Return (X, Y) of the center of cell containing provided text 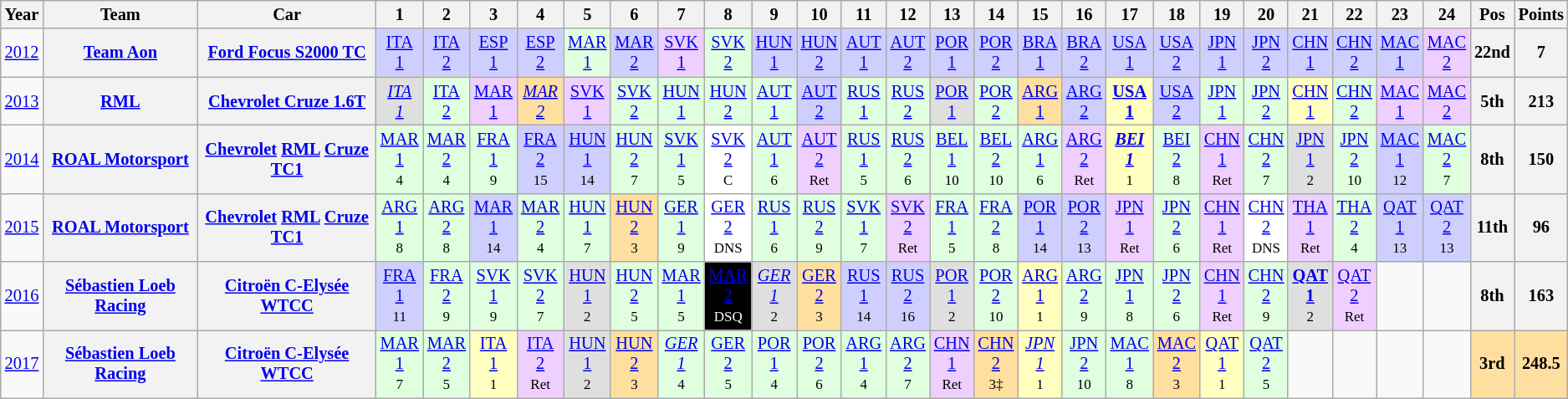
MAR14 (400, 159)
POR12 (952, 296)
ITA2Ret (540, 364)
22nd (1492, 53)
Chevrolet Cruze 1.6T (288, 101)
96 (1541, 228)
20 (1266, 14)
ITA11 (493, 364)
MAR25 (447, 364)
GER14 (681, 364)
16 (1084, 14)
8 (728, 14)
BEI28 (1177, 159)
10 (820, 14)
RUS114 (863, 296)
POR213 (1084, 228)
17 (1130, 14)
5 (587, 14)
CHN2DNS (1266, 228)
MAR17 (400, 364)
SVK19 (493, 296)
ESP1 (493, 53)
21 (1310, 14)
HUN114 (587, 159)
11 (863, 14)
MAR114 (493, 228)
ARG27 (908, 364)
RUS2 (908, 101)
GER2DNS (728, 228)
Points (1541, 14)
Ford Focus S2000 TC (288, 53)
RUS29 (820, 228)
ARG2 (1084, 101)
QAT12 (1310, 296)
ESP2 (540, 53)
FRA111 (400, 296)
RUS16 (774, 228)
Team Aon (120, 53)
RUS15 (863, 159)
ARG18 (400, 228)
POR26 (820, 364)
Pos (1492, 14)
RML (120, 101)
2017 (22, 364)
5th (1492, 101)
2014 (22, 159)
6 (634, 14)
ARG2Ret (1084, 159)
QAT213 (1447, 228)
AUT16 (774, 159)
4 (540, 14)
SVK2Ret (908, 228)
AUT2Ret (820, 159)
24 (1447, 14)
Car (288, 14)
18 (1177, 14)
HUN25 (634, 296)
MAR2DSQ (728, 296)
CHN27 (1266, 159)
GER25 (728, 364)
19 (1223, 14)
GER23 (820, 296)
HUN27 (634, 159)
23 (1400, 14)
11th (1492, 228)
ARG1 (1040, 101)
13 (952, 14)
BRA2 (1084, 53)
THA24 (1355, 228)
JPN12 (1310, 159)
POR210 (997, 296)
15 (1040, 14)
2012 (22, 53)
BEL210 (997, 159)
POR114 (1040, 228)
CHN23‡ (997, 364)
ARG14 (863, 364)
SVK27 (540, 296)
3 (493, 14)
1 (400, 14)
MAR15 (681, 296)
22 (1355, 14)
BRA1 (1040, 53)
ARG11 (1040, 296)
12 (908, 14)
213 (1541, 101)
JPN18 (1130, 296)
HUN17 (587, 228)
Team (120, 14)
SVK17 (863, 228)
GER19 (681, 228)
QAT2Ret (1355, 296)
QAT25 (1266, 364)
CHN29 (1266, 296)
FRA28 (997, 228)
ARG29 (1084, 296)
MAC27 (1447, 159)
Year (22, 14)
9 (774, 14)
RUS216 (908, 296)
FRA15 (952, 228)
QAT113 (1400, 228)
JPN1Ret (1130, 228)
ARG28 (447, 228)
SVK2C (728, 159)
JPN11 (1040, 364)
MAC23 (1177, 364)
2 (447, 14)
SVK15 (681, 159)
RUS1 (863, 101)
FRA215 (540, 159)
2015 (22, 228)
MAC112 (1400, 159)
RUS26 (908, 159)
FRA19 (493, 159)
2016 (22, 296)
150 (1541, 159)
BEL110 (952, 159)
MAC18 (1130, 364)
2013 (22, 101)
FRA29 (447, 296)
POR14 (774, 364)
163 (1541, 296)
BEI11 (1130, 159)
THA1Ret (1310, 228)
GER12 (774, 296)
ARG16 (1040, 159)
3rd (1492, 364)
QAT11 (1223, 364)
248.5 (1541, 364)
14 (997, 14)
